Capture the cell that displays the provided text and extract its (X, Y) central coordinate. 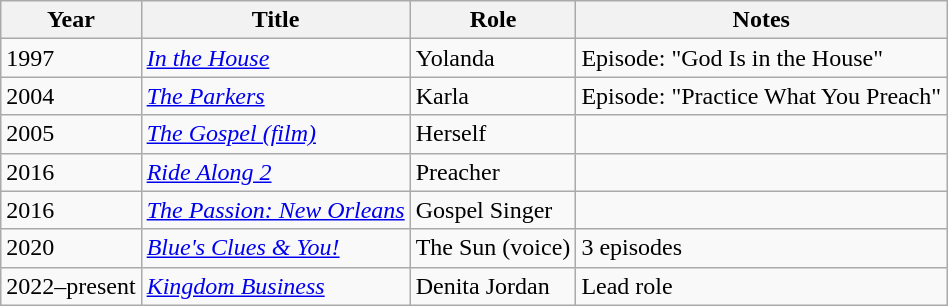
Gospel Singer (493, 210)
Role (493, 20)
Episode: "God Is in the House" (762, 58)
Ride Along 2 (276, 172)
The Gospel (film) (276, 134)
Lead role (762, 286)
In the House (276, 58)
Herself (493, 134)
1997 (71, 58)
Yolanda (493, 58)
2004 (71, 96)
2022–present (71, 286)
2005 (71, 134)
Notes (762, 20)
Episode: "Practice What You Preach" (762, 96)
The Parkers (276, 96)
Year (71, 20)
2020 (71, 248)
Title (276, 20)
Kingdom Business (276, 286)
Denita Jordan (493, 286)
3 episodes (762, 248)
The Passion: New Orleans (276, 210)
Blue's Clues & You! (276, 248)
Preacher (493, 172)
Karla (493, 96)
The Sun (voice) (493, 248)
